Return the (X, Y) coordinate for the center point of the cell that contains the specified text.  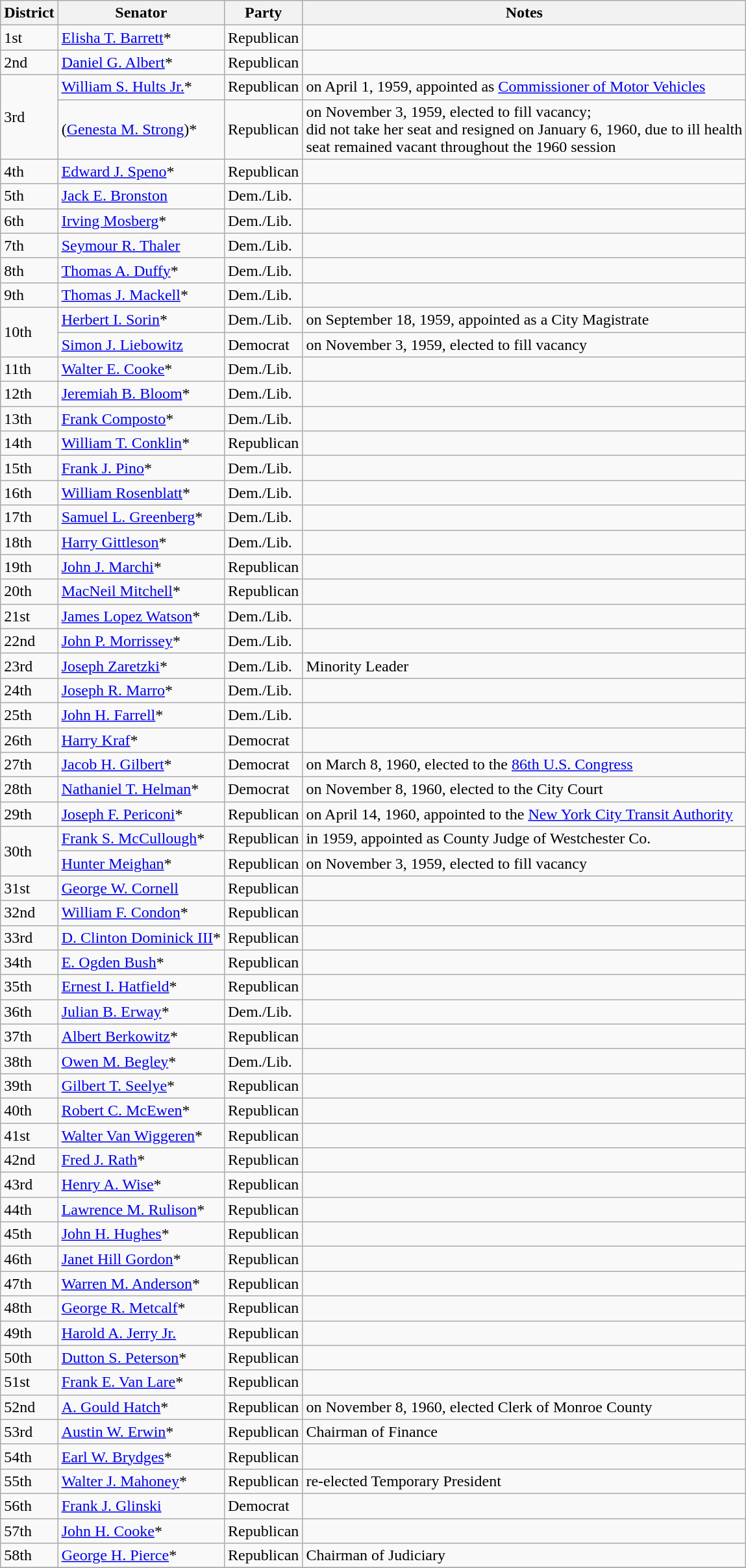
33rd (29, 938)
William F. Condon* (141, 913)
Daniel G. Albert* (141, 62)
Thomas J. Mackell* (141, 295)
Samuel L. Greenberg* (141, 517)
9th (29, 295)
Chairman of Finance (525, 1432)
E. Ogden Bush* (141, 962)
36th (29, 1012)
William S. Hults Jr.* (141, 87)
6th (29, 221)
43rd (29, 1185)
34th (29, 962)
(Genesta M. Strong)* (141, 129)
Fred J. Rath* (141, 1160)
19th (29, 567)
William Rosenblatt* (141, 493)
58th (29, 1556)
53rd (29, 1432)
District (29, 13)
54th (29, 1456)
Jack E. Bronston (141, 196)
24th (29, 690)
Lawrence M. Rulison* (141, 1210)
on April 1, 1959, appointed as Commissioner of Motor Vehicles (525, 87)
George H. Pierce* (141, 1556)
32nd (29, 913)
William T. Conklin* (141, 443)
Frank Composto* (141, 419)
37th (29, 1036)
45th (29, 1234)
Jacob H. Gilbert* (141, 765)
Senator (141, 13)
Chairman of Judiciary (525, 1556)
12th (29, 394)
38th (29, 1061)
Simon J. Liebowitz (141, 345)
Gilbert T. Seelye* (141, 1086)
Dutton S. Peterson* (141, 1358)
16th (29, 493)
Walter Van Wiggeren* (141, 1136)
35th (29, 987)
5th (29, 196)
20th (29, 591)
Harold A. Jerry Jr. (141, 1333)
Walter E. Cooke* (141, 369)
51st (29, 1382)
Frank J. Glinski (141, 1506)
4th (29, 171)
Albert Berkowitz* (141, 1036)
3rd (29, 117)
MacNeil Mitchell* (141, 591)
Elisha T. Barrett* (141, 38)
in 1959, appointed as County Judge of Westchester Co. (525, 839)
Walter J. Mahoney* (141, 1481)
D. Clinton Dominick III* (141, 938)
Minority Leader (525, 666)
49th (29, 1333)
on March 8, 1960, elected to the 86th U.S. Congress (525, 765)
Joseph F. Periconi* (141, 814)
13th (29, 419)
8th (29, 270)
on November 8, 1960, elected to the City Court (525, 790)
Frank J. Pino* (141, 468)
Warren M. Anderson* (141, 1284)
John J. Marchi* (141, 567)
14th (29, 443)
7th (29, 245)
John H. Cooke* (141, 1530)
Irving Mosberg* (141, 221)
A. Gould Hatch* (141, 1407)
Robert C. McEwen* (141, 1110)
42nd (29, 1160)
Seymour R. Thaler (141, 245)
26th (29, 740)
Julian B. Erway* (141, 1012)
re-elected Temporary President (525, 1481)
Frank E. Van Lare* (141, 1382)
Hunter Meighan* (141, 864)
Owen M. Begley* (141, 1061)
Austin W. Erwin* (141, 1432)
Frank S. McCullough* (141, 839)
Ernest I. Hatfield* (141, 987)
Janet Hill Gordon* (141, 1259)
on November 8, 1960, elected Clerk of Monroe County (525, 1407)
Joseph Zaretzki* (141, 666)
10th (29, 332)
56th (29, 1506)
28th (29, 790)
11th (29, 369)
Party (263, 13)
18th (29, 542)
48th (29, 1308)
Edward J. Speno* (141, 171)
57th (29, 1530)
Harry Gittleson* (141, 542)
Herbert I. Sorin* (141, 319)
15th (29, 468)
55th (29, 1481)
2nd (29, 62)
George R. Metcalf* (141, 1308)
Thomas A. Duffy* (141, 270)
30th (29, 851)
John H. Farrell* (141, 715)
Earl W. Brydges* (141, 1456)
29th (29, 814)
Harry Kraf* (141, 740)
23rd (29, 666)
47th (29, 1284)
22nd (29, 641)
John P. Morrissey* (141, 641)
44th (29, 1210)
Nathaniel T. Helman* (141, 790)
James Lopez Watson* (141, 616)
52nd (29, 1407)
40th (29, 1110)
27th (29, 765)
Jeremiah B. Bloom* (141, 394)
41st (29, 1136)
on September 18, 1959, appointed as a City Magistrate (525, 319)
George W. Cornell (141, 888)
1st (29, 38)
46th (29, 1259)
50th (29, 1358)
on April 14, 1960, appointed to the New York City Transit Authority (525, 814)
Joseph R. Marro* (141, 690)
Notes (525, 13)
21st (29, 616)
Henry A. Wise* (141, 1185)
John H. Hughes* (141, 1234)
39th (29, 1086)
31st (29, 888)
17th (29, 517)
25th (29, 715)
